Return [x, y] of the center of cell containing provided text 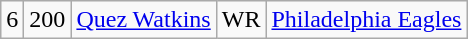
Quez Watkins [144, 20]
200 [48, 20]
WR [241, 20]
Philadelphia Eagles [366, 20]
6 [12, 20]
